Search for the cell housing the specified text and yield its (x, y) center coordinate. 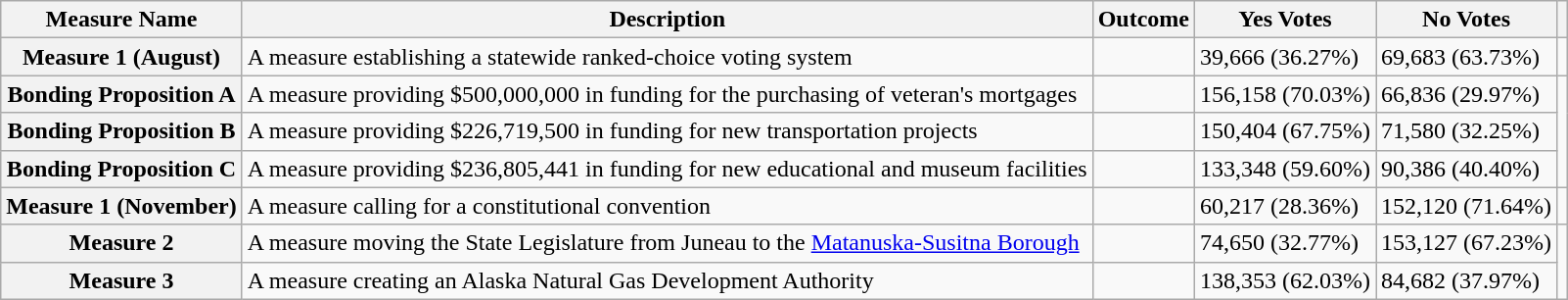
138,353 (62.03%) (1286, 280)
71,580 (32.25%) (1466, 131)
A measure moving the State Legislature from Juneau to the Matanuska-Susitna Borough (668, 243)
Yes Votes (1286, 20)
39,666 (36.27%) (1286, 57)
66,836 (29.97%) (1466, 94)
Measure 1 (August) (121, 57)
A measure providing $500,000,000 in funding for the purchasing of veteran's mortgages (668, 94)
Bonding Proposition B (121, 131)
Measure Name (121, 20)
Measure 1 (November) (121, 206)
A measure creating an Alaska Natural Gas Development Authority (668, 280)
A measure providing $226,719,500 in funding for new transportation projects (668, 131)
No Votes (1466, 20)
Outcome (1143, 20)
60,217 (28.36%) (1286, 206)
A measure providing $236,805,441 in funding for new educational and museum facilities (668, 169)
152,120 (71.64%) (1466, 206)
150,404 (67.75%) (1286, 131)
A measure establishing a statewide ranked-choice voting system (668, 57)
Bonding Proposition A (121, 94)
74,650 (32.77%) (1286, 243)
156,158 (70.03%) (1286, 94)
84,682 (37.97%) (1466, 280)
69,683 (63.73%) (1466, 57)
90,386 (40.40%) (1466, 169)
Measure 3 (121, 280)
153,127 (67.23%) (1466, 243)
Bonding Proposition C (121, 169)
A measure calling for a constitutional convention (668, 206)
133,348 (59.60%) (1286, 169)
Description (668, 20)
Measure 2 (121, 243)
